From the cell containing the given text, extract its center point as [x, y] coordinate. 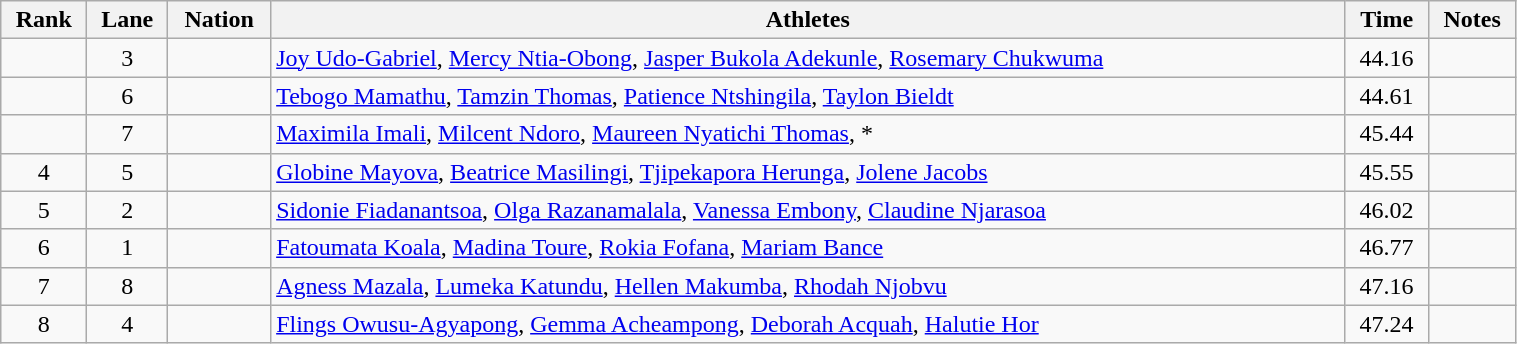
Athletes [808, 20]
Lane [128, 20]
1 [128, 248]
46.02 [1386, 210]
Notes [1472, 20]
47.16 [1386, 286]
45.44 [1386, 134]
Rank [44, 20]
Tebogo Mamathu, Tamzin Thomas, Patience Ntshingila, Taylon Bieldt [808, 96]
Agness Mazala, Lumeka Katundu, Hellen Makumba, Rhodah Njobvu [808, 286]
Sidonie Fiadanantsoa, Olga Razanamalala, Vanessa Embony, Claudine Njarasoa [808, 210]
45.55 [1386, 172]
2 [128, 210]
Fatoumata Koala, Madina Toure, Rokia Fofana, Mariam Bance [808, 248]
3 [128, 58]
Flings Owusu-Agyapong, Gemma Acheampong, Deborah Acquah, Halutie Hor [808, 324]
Time [1386, 20]
47.24 [1386, 324]
44.16 [1386, 58]
Nation [220, 20]
44.61 [1386, 96]
46.77 [1386, 248]
Joy Udo-Gabriel, Mercy Ntia-Obong, Jasper Bukola Adekunle, Rosemary Chukwuma [808, 58]
Globine Mayova, Beatrice Masilingi, Tjipekapora Herunga, Jolene Jacobs [808, 172]
Maximila Imali, Milcent Ndoro, Maureen Nyatichi Thomas, * [808, 134]
